Scan for the cell matching the given text and deliver its [x, y] coordinate at center. 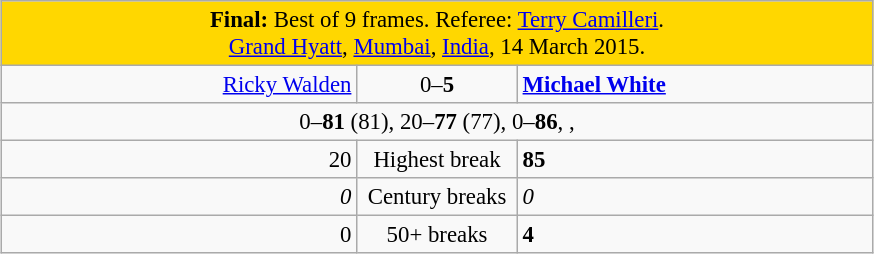
50+ breaks [438, 235]
4 [695, 235]
20 [179, 160]
85 [695, 160]
0–5 [438, 85]
Michael White [695, 85]
Century breaks [438, 197]
Ricky Walden [179, 85]
Highest break [438, 160]
0–81 (81), 20–77 (77), 0–86, , [437, 122]
Final: Best of 9 frames. Referee: Terry Camilleri.Grand Hyatt, Mumbai, India, 14 March 2015. [437, 34]
